For the text-containing cell, return its midpoint in (X, Y) coordinate format. 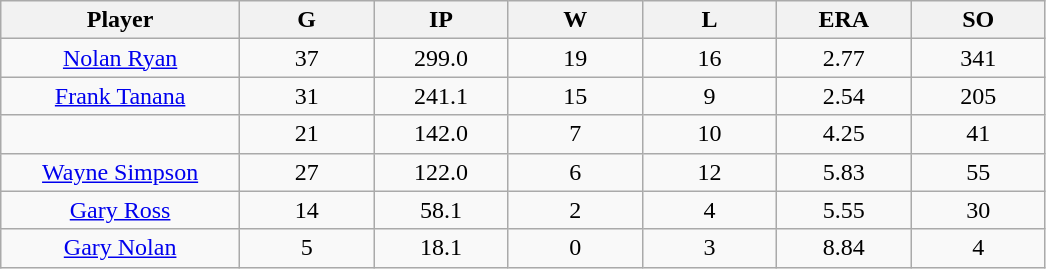
18.1 (441, 248)
37 (306, 58)
9 (709, 96)
122.0 (441, 172)
G (306, 20)
14 (306, 210)
Player (120, 20)
5 (306, 248)
15 (575, 96)
6 (575, 172)
ERA (844, 20)
142.0 (441, 134)
19 (575, 58)
41 (978, 134)
5.55 (844, 210)
3 (709, 248)
Frank Tanana (120, 96)
58.1 (441, 210)
21 (306, 134)
5.83 (844, 172)
IP (441, 20)
55 (978, 172)
341 (978, 58)
205 (978, 96)
L (709, 20)
241.1 (441, 96)
2.54 (844, 96)
Gary Nolan (120, 248)
Gary Ross (120, 210)
7 (575, 134)
Wayne Simpson (120, 172)
W (575, 20)
27 (306, 172)
16 (709, 58)
0 (575, 248)
299.0 (441, 58)
2.77 (844, 58)
4.25 (844, 134)
12 (709, 172)
8.84 (844, 248)
Nolan Ryan (120, 58)
30 (978, 210)
2 (575, 210)
10 (709, 134)
31 (306, 96)
SO (978, 20)
